Scan for the cell matching the given text and deliver its (x, y) coordinate at center. 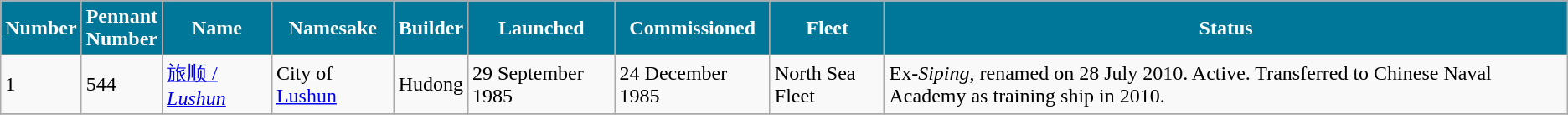
Number (41, 29)
29 September 1985 (542, 85)
Name (218, 29)
旅顺 / Lushun (218, 85)
544 (121, 85)
Commissioned (692, 29)
Launched (542, 29)
Namesake (333, 29)
Pennant Number (121, 29)
Status (1226, 29)
24 December 1985 (692, 85)
Builder (431, 29)
Ex-Siping, renamed on 28 July 2010. Active. Transferred to Chinese Naval Academy as training ship in 2010. (1226, 85)
1 (41, 85)
Fleet (828, 29)
Hudong (431, 85)
North Sea Fleet (828, 85)
City of Lushun (333, 85)
